Return the (x, y) coordinate for the center point of the cell that contains the specified text.  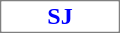
SJ (60, 17)
